Pinpoint the cell where the given text exists, returning its (x, y) midpoint coordinate. 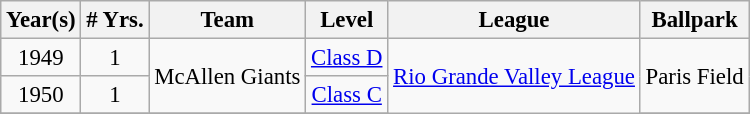
1949 (41, 58)
Team (228, 20)
Year(s) (41, 20)
1950 (41, 95)
Ballpark (694, 20)
Level (347, 20)
McAllen Giants (228, 76)
Rio Grande Valley League (514, 76)
# Yrs. (115, 20)
Paris Field (694, 76)
League (514, 20)
Class D (347, 58)
Class C (347, 95)
